From the cell containing the given text, extract its center point as (x, y) coordinate. 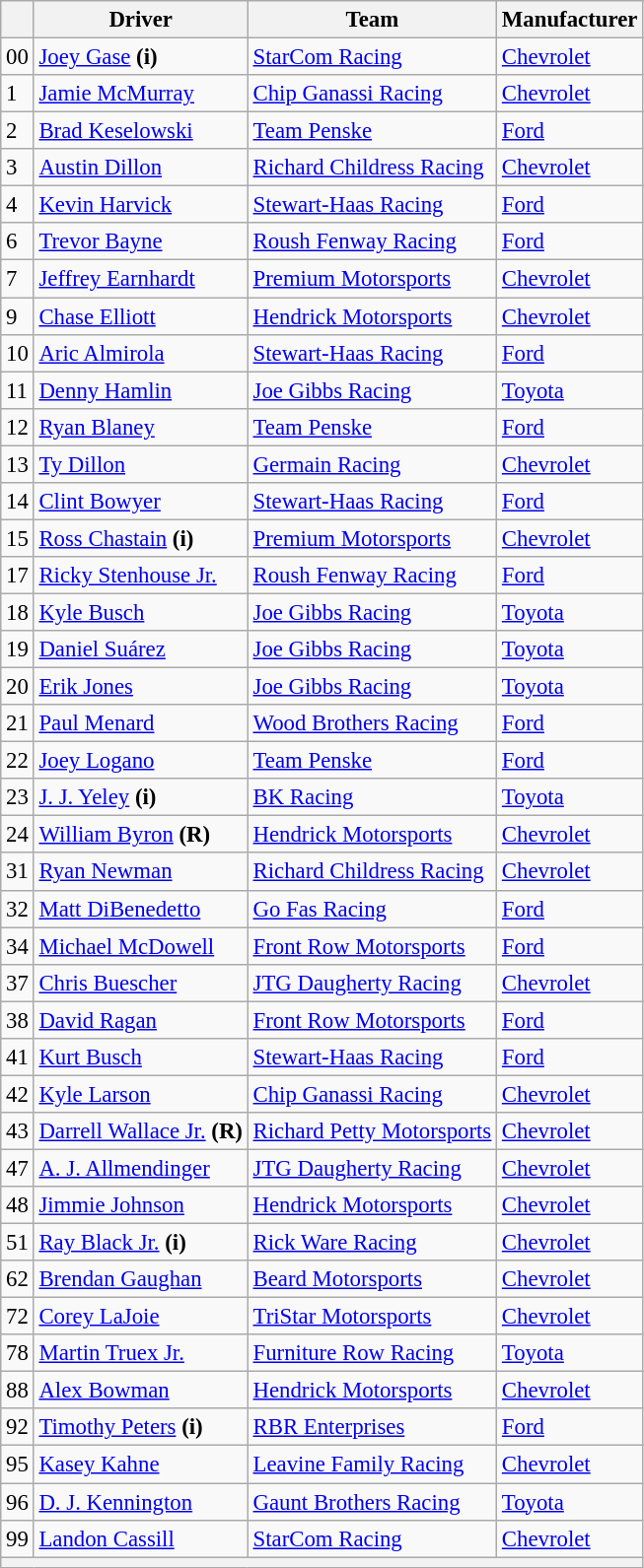
38 (18, 1020)
17 (18, 576)
Ty Dillon (140, 464)
A. J. Allmendinger (140, 1168)
Chris Buescher (140, 983)
6 (18, 241)
20 (18, 687)
47 (18, 1168)
Matt DiBenedetto (140, 909)
18 (18, 612)
Kurt Busch (140, 1057)
14 (18, 502)
TriStar Motorsports (372, 1317)
78 (18, 1353)
Corey LaJoie (140, 1317)
Joey Logano (140, 761)
22 (18, 761)
62 (18, 1279)
Ross Chastain (i) (140, 538)
Jeffrey Earnhardt (140, 279)
Beard Motorsports (372, 1279)
Ryan Newman (140, 872)
96 (18, 1502)
00 (18, 57)
Ricky Stenhouse Jr. (140, 576)
Erik Jones (140, 687)
Darrell Wallace Jr. (R) (140, 1131)
Trevor Bayne (140, 241)
95 (18, 1465)
3 (18, 168)
Chase Elliott (140, 316)
13 (18, 464)
Ryan Blaney (140, 427)
41 (18, 1057)
10 (18, 353)
1 (18, 94)
Brendan Gaughan (140, 1279)
72 (18, 1317)
24 (18, 835)
37 (18, 983)
Clint Bowyer (140, 502)
D. J. Kennington (140, 1502)
Kyle Busch (140, 612)
Manufacturer (570, 20)
William Byron (R) (140, 835)
15 (18, 538)
Leavine Family Racing (372, 1465)
21 (18, 723)
Brad Keselowski (140, 131)
48 (18, 1205)
42 (18, 1094)
Denny Hamlin (140, 390)
Joey Gase (i) (140, 57)
Driver (140, 20)
Furniture Row Racing (372, 1353)
Jamie McMurray (140, 94)
Rick Ware Racing (372, 1243)
43 (18, 1131)
Timothy Peters (i) (140, 1428)
7 (18, 279)
12 (18, 427)
Kyle Larson (140, 1094)
Kevin Harvick (140, 205)
4 (18, 205)
Daniel Suárez (140, 649)
Gaunt Brothers Racing (372, 1502)
32 (18, 909)
2 (18, 131)
RBR Enterprises (372, 1428)
Go Fas Racing (372, 909)
Alex Bowman (140, 1391)
51 (18, 1243)
David Ragan (140, 1020)
Jimmie Johnson (140, 1205)
Ray Black Jr. (i) (140, 1243)
Paul Menard (140, 723)
Richard Petty Motorsports (372, 1131)
Michael McDowell (140, 946)
11 (18, 390)
Kasey Kahne (140, 1465)
Germain Racing (372, 464)
31 (18, 872)
Austin Dillon (140, 168)
9 (18, 316)
Martin Truex Jr. (140, 1353)
34 (18, 946)
Aric Almirola (140, 353)
19 (18, 649)
23 (18, 797)
Landon Cassill (140, 1538)
Team (372, 20)
92 (18, 1428)
Wood Brothers Racing (372, 723)
88 (18, 1391)
J. J. Yeley (i) (140, 797)
BK Racing (372, 797)
99 (18, 1538)
